Identify which cell holds the provided text, then report its [X, Y] central coordinate. 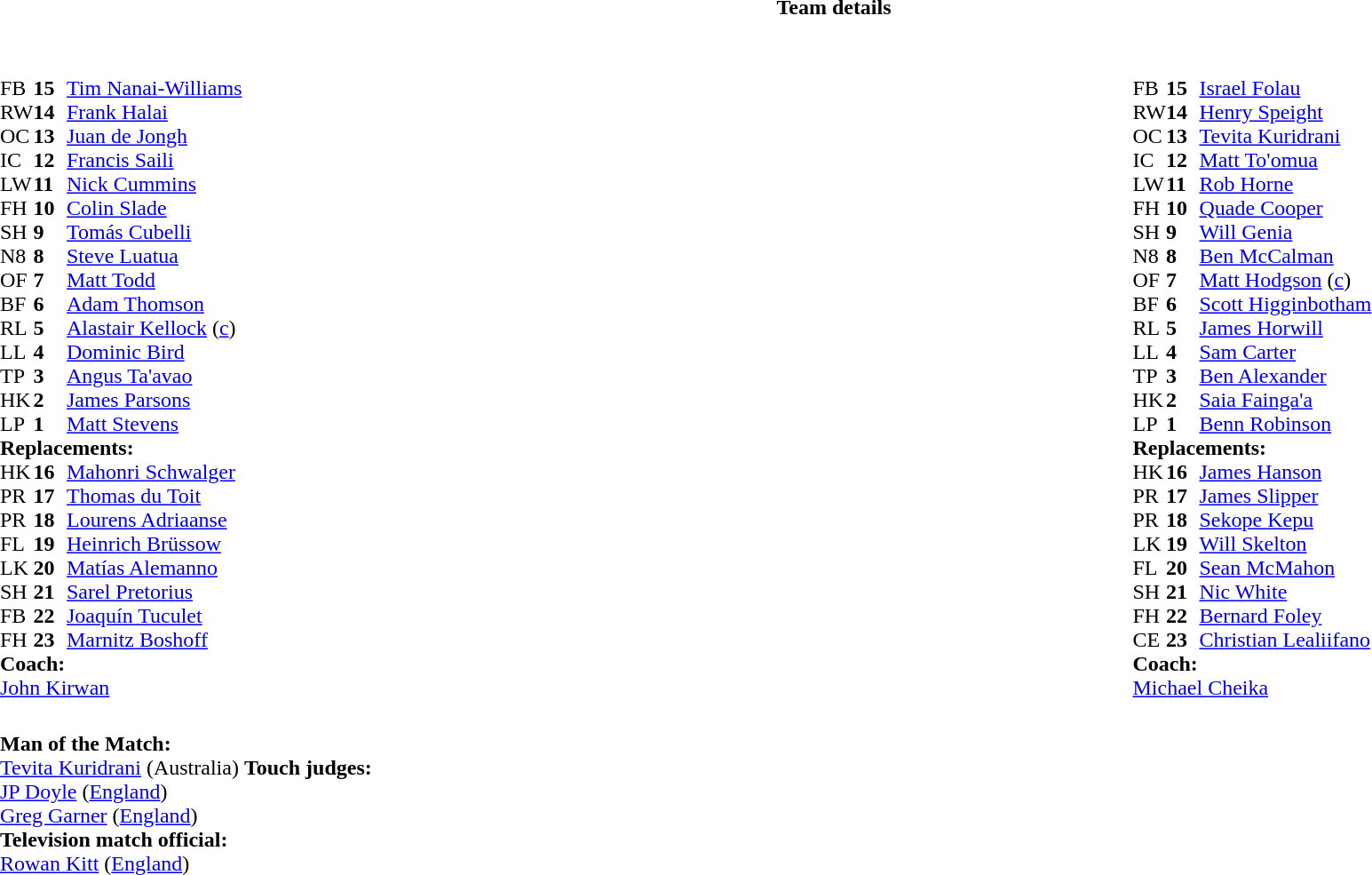
Nic White [1285, 592]
Heinrich Brüssow [155, 544]
Francis Saili [155, 160]
Steve Luatua [155, 256]
Alastair Kellock (c) [155, 329]
Mahonri Schwalger [155, 473]
Saia Fainga'a [1285, 400]
Nick Cummins [155, 185]
Tomás Cubelli [155, 233]
James Parsons [155, 400]
Bernard Foley [1285, 616]
Quade Cooper [1285, 208]
Benn Robinson [1285, 425]
Will Skelton [1285, 544]
Marnitz Boshoff [155, 640]
John Kirwan [121, 688]
Sekope Kepu [1285, 521]
Henry Speight [1285, 112]
Dominic Bird [155, 352]
James Horwill [1285, 329]
Tim Nanai-Williams [155, 89]
Matt Todd [155, 281]
Ben Alexander [1285, 377]
Rob Horne [1285, 185]
Will Genia [1285, 233]
Michael Cheika [1252, 688]
Matt Stevens [155, 425]
Lourens Adriaanse [155, 521]
James Slipper [1285, 496]
Sam Carter [1285, 352]
Colin Slade [155, 208]
CE [1149, 640]
Scott Higginbotham [1285, 304]
Matt To'omua [1285, 160]
James Hanson [1285, 473]
Frank Halai [155, 112]
Matías Alemanno [155, 569]
Israel Folau [1285, 89]
Ben McCalman [1285, 256]
Christian Lealiifano [1285, 640]
Sarel Pretorius [155, 592]
Joaquín Tuculet [155, 616]
Tevita Kuridrani [1285, 137]
Sean McMahon [1285, 569]
Adam Thomson [155, 304]
Thomas du Toit [155, 496]
Angus Ta'avao [155, 377]
Matt Hodgson (c) [1285, 281]
Juan de Jongh [155, 137]
